Return the (x, y) coordinate for the center point of the cell that contains the specified text.  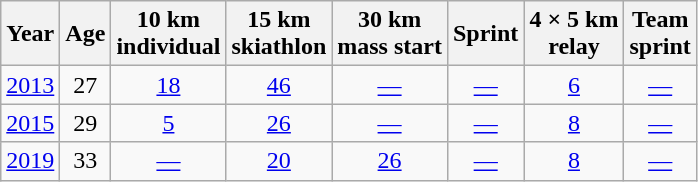
27 (86, 85)
29 (86, 123)
20 (279, 161)
15 kmskiathlon (279, 34)
Sprint (485, 34)
Age (86, 34)
18 (168, 85)
10 kmindividual (168, 34)
4 × 5 kmrelay (574, 34)
5 (168, 123)
2013 (30, 85)
33 (86, 161)
6 (574, 85)
2015 (30, 123)
46 (279, 85)
2019 (30, 161)
Year (30, 34)
Teamsprint (660, 34)
30 kmmass start (390, 34)
